Return the (x, y) coordinate for the center point of the cell that contains the specified text.  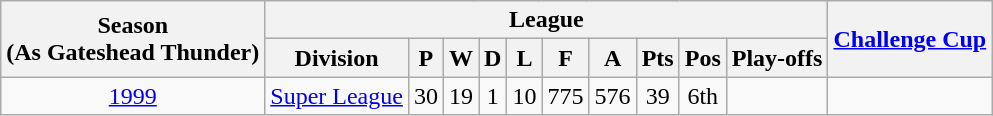
Super League (337, 96)
1999 (133, 96)
30 (426, 96)
Division (337, 58)
W (460, 58)
Pos (702, 58)
Challenge Cup (910, 39)
League (546, 20)
Play-offs (777, 58)
D (493, 58)
A (612, 58)
L (524, 58)
P (426, 58)
19 (460, 96)
Season(As Gateshead Thunder) (133, 39)
6th (702, 96)
775 (566, 96)
Pts (658, 58)
1 (493, 96)
F (566, 58)
39 (658, 96)
576 (612, 96)
10 (524, 96)
